Identify which cell holds the provided text, then report its [x, y] central coordinate. 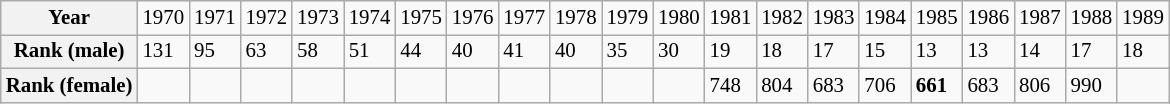
1976 [473, 18]
1982 [782, 18]
1984 [885, 18]
1973 [318, 18]
1985 [937, 18]
63 [267, 51]
1979 [628, 18]
661 [937, 85]
804 [782, 85]
1981 [731, 18]
131 [163, 51]
14 [1040, 51]
1975 [421, 18]
1978 [576, 18]
1986 [988, 18]
1977 [524, 18]
35 [628, 51]
58 [318, 51]
Rank (female) [70, 85]
1974 [370, 18]
1972 [267, 18]
15 [885, 51]
30 [679, 51]
1970 [163, 18]
1971 [215, 18]
806 [1040, 85]
1980 [679, 18]
748 [731, 85]
Year [70, 18]
95 [215, 51]
51 [370, 51]
41 [524, 51]
990 [1092, 85]
1988 [1092, 18]
Rank (male) [70, 51]
1989 [1143, 18]
1983 [834, 18]
44 [421, 51]
1987 [1040, 18]
706 [885, 85]
19 [731, 51]
